Provide the [x, y] coordinate of the cell's center where the given text is located.  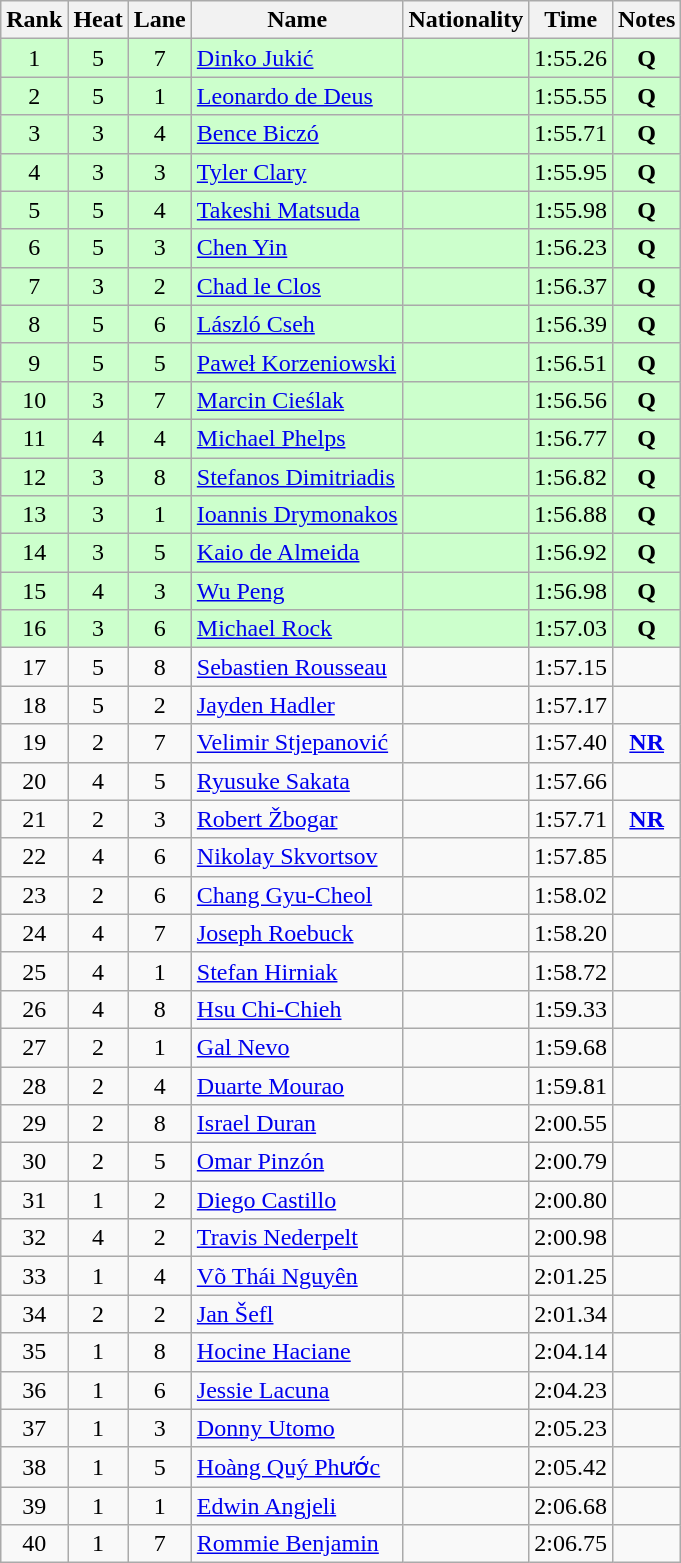
1:57.15 [571, 667]
2:05.23 [571, 1428]
32 [34, 1238]
1:57.66 [571, 781]
Lane [160, 20]
1:56.82 [571, 477]
31 [34, 1200]
Robert Žbogar [297, 819]
19 [34, 743]
1:59.81 [571, 1085]
Jayden Hadler [297, 705]
Donny Utomo [297, 1428]
Bence Biczó [297, 134]
1:59.68 [571, 1047]
30 [34, 1162]
Velimir Stjepanović [297, 743]
1:59.33 [571, 1009]
Omar Pinzón [297, 1162]
1:57.03 [571, 629]
László Cseh [297, 324]
2:00.80 [571, 1200]
22 [34, 857]
38 [34, 1467]
36 [34, 1390]
Rommie Benjamin [297, 1544]
2:00.55 [571, 1124]
37 [34, 1428]
40 [34, 1544]
2:01.25 [571, 1276]
10 [34, 400]
1:57.40 [571, 743]
20 [34, 781]
1:55.55 [571, 96]
1:55.98 [571, 210]
17 [34, 667]
1:56.92 [571, 553]
1:56.37 [571, 286]
Travis Nederpelt [297, 1238]
16 [34, 629]
2:01.34 [571, 1314]
Jan Šefl [297, 1314]
Duarte Mourao [297, 1085]
2:06.68 [571, 1506]
Hoàng Quý Phước [297, 1467]
Wu Peng [297, 591]
1:58.02 [571, 895]
Edwin Angjeli [297, 1506]
Gal Nevo [297, 1047]
11 [34, 438]
Heat [98, 20]
39 [34, 1506]
Kaio de Almeida [297, 553]
Michael Rock [297, 629]
1:56.51 [571, 362]
2:00.79 [571, 1162]
1:56.39 [571, 324]
1:57.85 [571, 857]
1:56.98 [571, 591]
Ioannis Drymonakos [297, 515]
Stefanos Dimitriadis [297, 477]
1:58.20 [571, 933]
1:56.56 [571, 400]
Nikolay Skvortsov [297, 857]
Michael Phelps [297, 438]
28 [34, 1085]
Dinko Jukić [297, 58]
27 [34, 1047]
13 [34, 515]
Jessie Lacuna [297, 1390]
1:58.72 [571, 971]
1:56.88 [571, 515]
14 [34, 553]
12 [34, 477]
Chen Yin [297, 248]
Hocine Haciane [297, 1352]
25 [34, 971]
Diego Castillo [297, 1200]
Võ Thái Nguyên [297, 1276]
Ryusuke Sakata [297, 781]
Tyler Clary [297, 172]
Marcin Cieślak [297, 400]
35 [34, 1352]
Time [571, 20]
26 [34, 1009]
1:56.77 [571, 438]
23 [34, 895]
9 [34, 362]
Chang Gyu-Cheol [297, 895]
33 [34, 1276]
1:56.23 [571, 248]
34 [34, 1314]
Sebastien Rousseau [297, 667]
Hsu Chi-Chieh [297, 1009]
21 [34, 819]
1:55.71 [571, 134]
18 [34, 705]
Joseph Roebuck [297, 933]
Name [297, 20]
Israel Duran [297, 1124]
Chad le Clos [297, 286]
24 [34, 933]
2:04.23 [571, 1390]
15 [34, 591]
2:05.42 [571, 1467]
Rank [34, 20]
Paweł Korzeniowski [297, 362]
Takeshi Matsuda [297, 210]
1:57.71 [571, 819]
Notes [646, 20]
2:06.75 [571, 1544]
Nationality [466, 20]
29 [34, 1124]
1:55.95 [571, 172]
1:55.26 [571, 58]
Leonardo de Deus [297, 96]
2:00.98 [571, 1238]
2:04.14 [571, 1352]
1:57.17 [571, 705]
Stefan Hirniak [297, 971]
